Detect which cell encompasses the target text, then output its [X, Y] center coordinate. 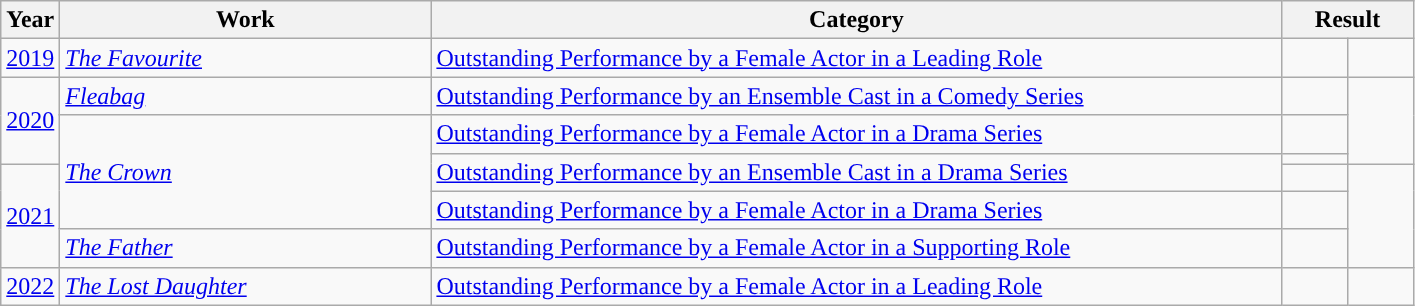
Outstanding Performance by an Ensemble Cast in a Comedy Series [856, 96]
Outstanding Performance by an Ensemble Cast in a Drama Series [856, 172]
2019 [30, 58]
2021 [30, 216]
The Lost Daughter [246, 286]
Result [1348, 20]
Fleabag [246, 96]
Outstanding Performance by a Female Actor in a Supporting Role [856, 248]
Work [246, 20]
The Father [246, 248]
Year [30, 20]
The Crown [246, 172]
2022 [30, 286]
2020 [30, 120]
Category [856, 20]
The Favourite [246, 58]
